Search for the cell housing the specified text and yield its (X, Y) center coordinate. 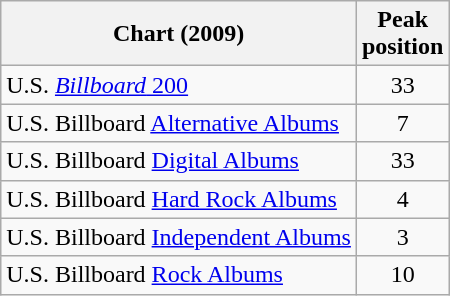
4 (402, 199)
U.S. Billboard Alternative Albums (179, 123)
10 (402, 275)
Chart (2009) (179, 34)
Peakposition (402, 34)
U.S. Billboard 200 (179, 85)
U.S. Billboard Digital Albums (179, 161)
3 (402, 237)
U.S. Billboard Independent Albums (179, 237)
U.S. Billboard Hard Rock Albums (179, 199)
U.S. Billboard Rock Albums (179, 275)
7 (402, 123)
